From the cell containing the given text, extract its center point as (x, y) coordinate. 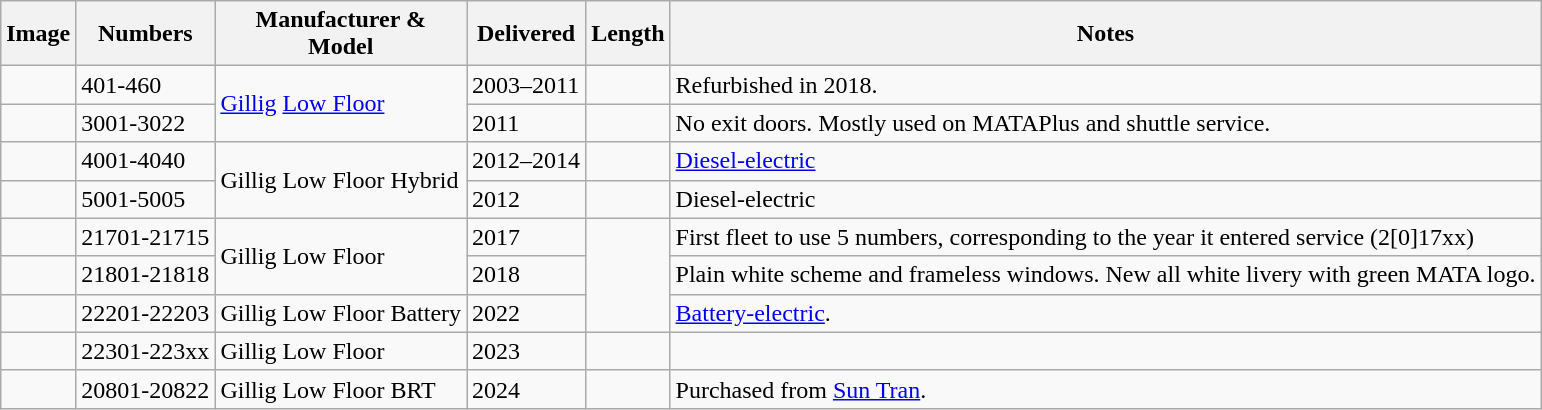
2012 (526, 199)
Delivered (526, 34)
21801-21818 (146, 275)
Image (38, 34)
Gillig Low Floor Battery (341, 313)
Plain white scheme and frameless windows. New all white livery with green MATA logo. (1106, 275)
Length (628, 34)
No exit doors. Mostly used on MATAPlus and shuttle service. (1106, 123)
First fleet to use 5 numbers, corresponding to the year it entered service (2[0]17xx) (1106, 237)
2022 (526, 313)
2018 (526, 275)
2024 (526, 389)
21701-21715 (146, 237)
Refurbished in 2018. (1106, 85)
2012–2014 (526, 161)
401-460 (146, 85)
Numbers (146, 34)
2023 (526, 351)
2017 (526, 237)
Battery-electric. (1106, 313)
5001-5005 (146, 199)
Purchased from Sun Tran. (1106, 389)
3001-3022 (146, 123)
Manufacturer &Model (341, 34)
Notes (1106, 34)
22301-223xx (146, 351)
Gillig Low Floor Hybrid (341, 180)
2011 (526, 123)
2003–2011 (526, 85)
20801-20822 (146, 389)
22201-22203 (146, 313)
4001-4040 (146, 161)
Gillig Low Floor BRT (341, 389)
